Locate the cell with the specified text and output its (x, y) center coordinate. 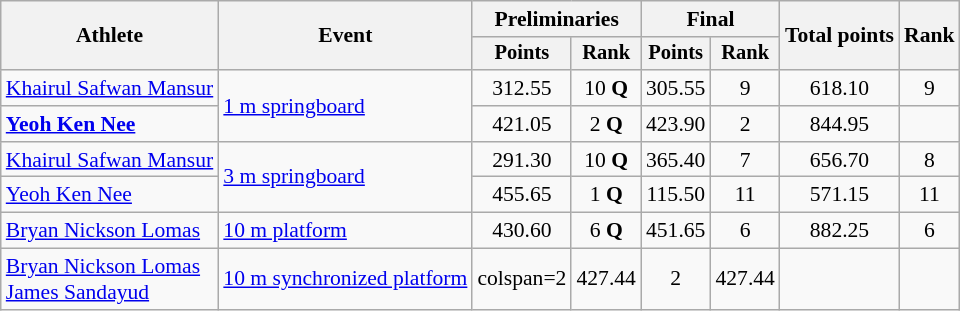
1 Q (606, 195)
618.10 (840, 88)
421.05 (522, 124)
Athlete (110, 36)
Event (345, 36)
455.65 (522, 195)
1 m springboard (345, 106)
Bryan Nickson Lomas (110, 231)
Preliminaries (556, 19)
7 (744, 160)
10 m synchronized platform (345, 280)
6 Q (606, 231)
Total points (840, 36)
365.40 (676, 160)
656.70 (840, 160)
291.30 (522, 160)
Final (710, 19)
305.55 (676, 88)
3 m springboard (345, 178)
2 Q (606, 124)
882.25 (840, 231)
8 (930, 160)
colspan=2 (522, 280)
844.95 (840, 124)
571.15 (840, 195)
115.50 (676, 195)
10 m platform (345, 231)
423.90 (676, 124)
451.65 (676, 231)
Bryan Nickson LomasJames Sandayud (110, 280)
430.60 (522, 231)
312.55 (522, 88)
